Extract the [x, y] coordinate from the center of the cell holding the provided text.  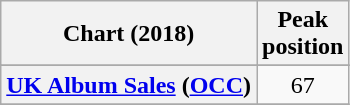
UK Album Sales (OCC) [129, 85]
Peakposition [303, 34]
67 [303, 85]
Chart (2018) [129, 34]
